Provide the [X, Y] coordinate of the cell's center where the given text is located.  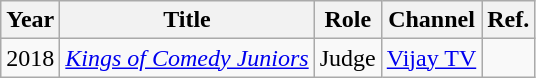
Ref. [508, 20]
Channel [431, 20]
Vijay TV [431, 58]
Title [187, 20]
Judge [348, 58]
Role [348, 20]
Year [30, 20]
Kings of Comedy Juniors [187, 58]
2018 [30, 58]
